Return [X, Y] of the center of cell containing provided text 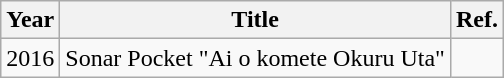
Year [30, 20]
Ref. [476, 20]
Title [256, 20]
Sonar Pocket "Ai o komete Okuru Uta" [256, 58]
2016 [30, 58]
